Search for the cell housing the specified text and yield its (X, Y) center coordinate. 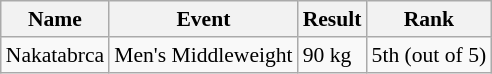
Rank (430, 19)
Nakatabrca (55, 55)
Men's Middleweight (203, 55)
Result (332, 19)
Event (203, 19)
90 kg (332, 55)
Name (55, 19)
5th (out of 5) (430, 55)
